Extract the [x, y] coordinate from the center of the cell holding the provided text.  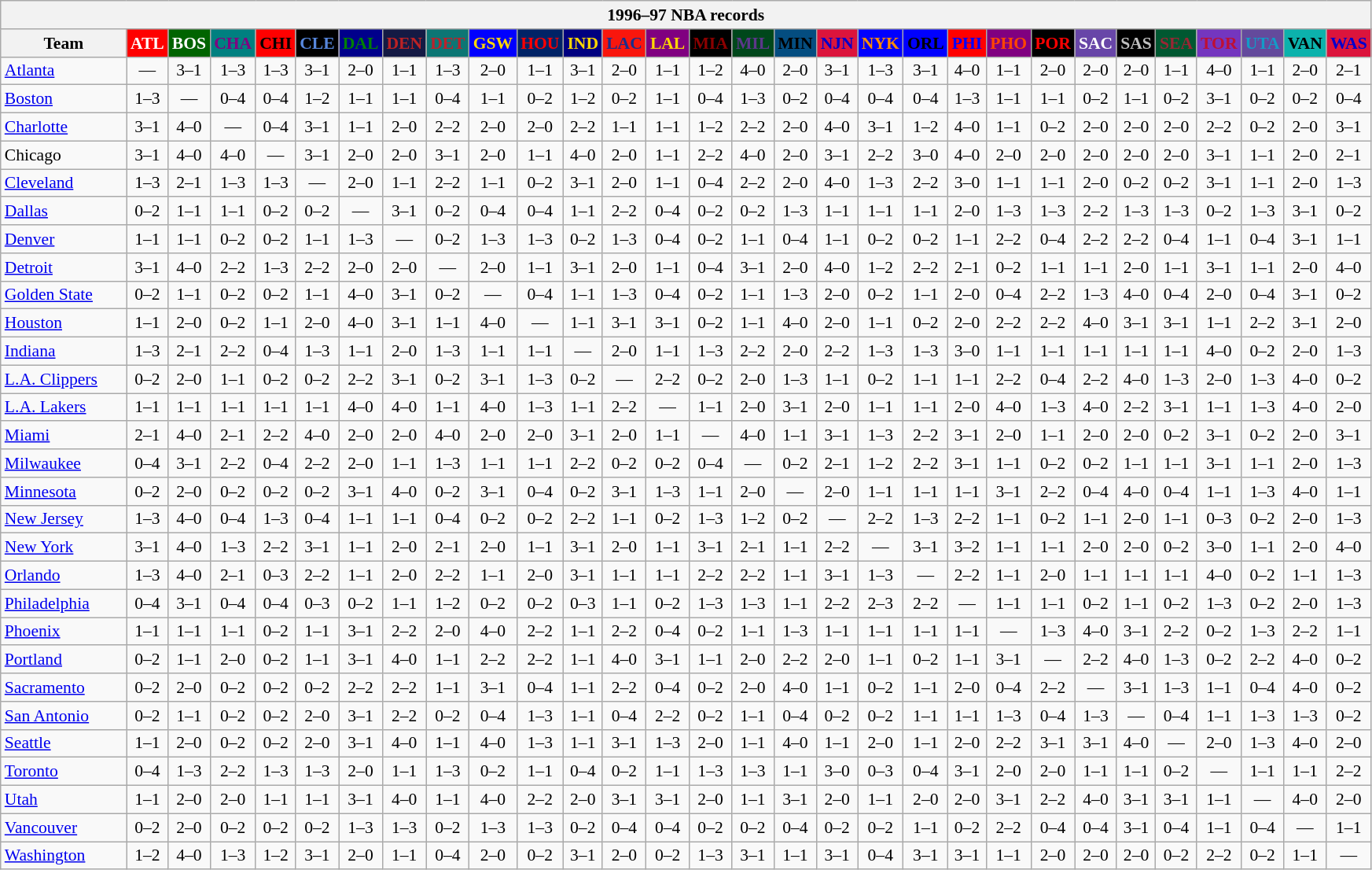
MIL [753, 43]
ORL [926, 43]
Chicago [64, 155]
3–2 [967, 547]
Seattle [64, 743]
NJN [837, 43]
BOS [189, 43]
SAC [1096, 43]
New York [64, 547]
1996–97 NBA records [686, 15]
CHI [275, 43]
CLE [318, 43]
2–3 [881, 603]
Washington [64, 856]
DAL [361, 43]
Team [64, 43]
SAS [1136, 43]
HOU [539, 43]
DEN [404, 43]
Indiana [64, 352]
IND [583, 43]
Sacramento [64, 688]
LAL [668, 43]
San Antonio [64, 716]
Houston [64, 323]
Vancouver [64, 828]
Toronto [64, 772]
Golden State [64, 295]
Orlando [64, 576]
Denver [64, 239]
TOR [1219, 43]
L.A. Lakers [64, 407]
PHI [967, 43]
Detroit [64, 267]
NYK [881, 43]
Philadelphia [64, 603]
Milwaukee [64, 463]
L.A. Clippers [64, 379]
CHA [233, 43]
UTA [1263, 43]
SEA [1176, 43]
Charlotte [64, 127]
ATL [148, 43]
Dallas [64, 212]
PHO [1008, 43]
New Jersey [64, 519]
GSW [494, 43]
Phoenix [64, 632]
Portland [64, 660]
LAC [624, 43]
MIA [710, 43]
Cleveland [64, 183]
Atlanta [64, 71]
VAN [1305, 43]
WAS [1349, 43]
Miami [64, 436]
MIN [795, 43]
POR [1053, 43]
Minnesota [64, 492]
Utah [64, 800]
Boston [64, 99]
DET [448, 43]
